Return the (x, y) coordinate for the center point of the cell that contains the specified text.  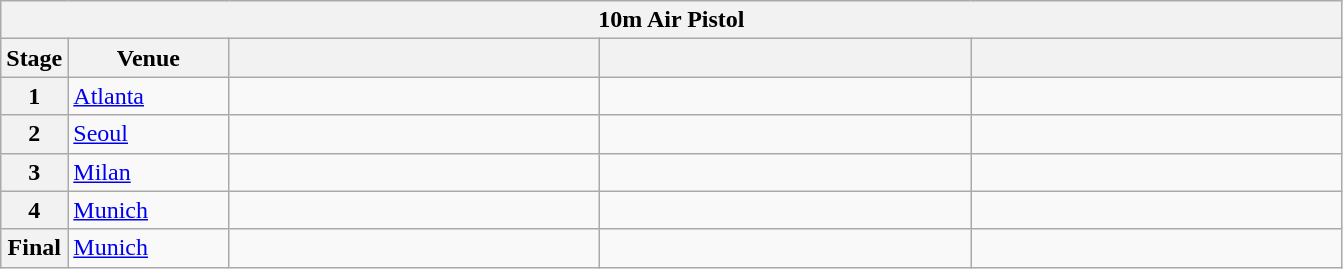
Final (34, 248)
Atlanta (148, 96)
Venue (148, 58)
2 (34, 134)
Stage (34, 58)
3 (34, 172)
Milan (148, 172)
Seoul (148, 134)
10m Air Pistol (672, 20)
1 (34, 96)
4 (34, 210)
